For the text-containing cell, return its midpoint in (x, y) coordinate format. 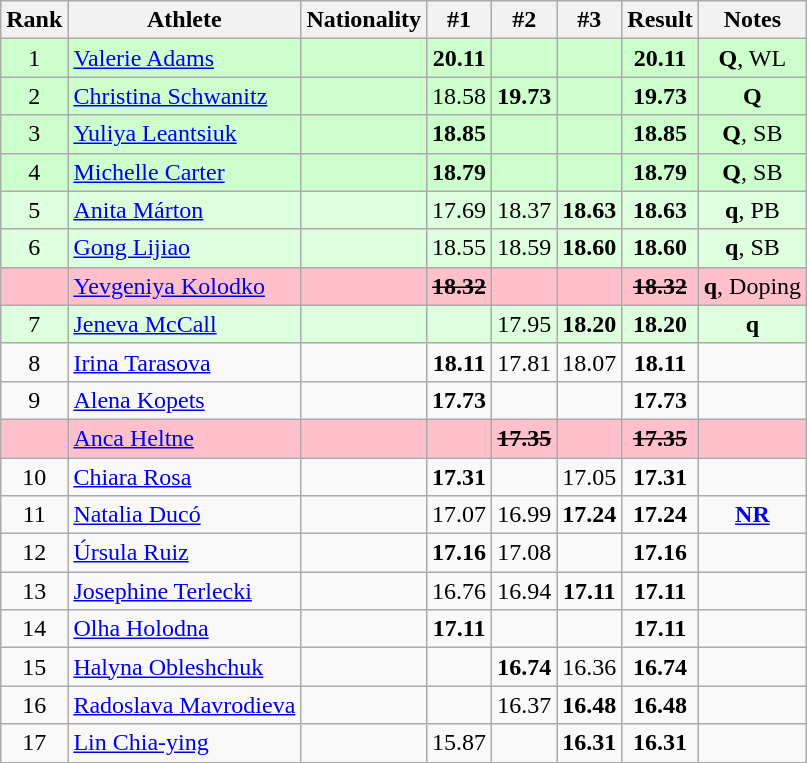
Q (752, 96)
Result (660, 20)
Lin Chia-ying (184, 743)
#3 (590, 20)
17.08 (524, 553)
Alena Kopets (184, 400)
15.87 (460, 743)
17.05 (590, 477)
Irina Tarasova (184, 362)
Halyna Obleshchuk (184, 667)
Anita Márton (184, 210)
4 (34, 172)
Michelle Carter (184, 172)
Q, WL (752, 58)
q, SB (752, 248)
Olha Holodna (184, 629)
q, Doping (752, 286)
11 (34, 515)
17 (34, 743)
Anca Heltne (184, 438)
Josephine Terlecki (184, 591)
#2 (524, 20)
Valerie Adams (184, 58)
Chiara Rosa (184, 477)
Notes (752, 20)
5 (34, 210)
Natalia Ducó (184, 515)
NR (752, 515)
q (752, 324)
17.81 (524, 362)
6 (34, 248)
Rank (34, 20)
16.36 (590, 667)
17.07 (460, 515)
12 (34, 553)
16.99 (524, 515)
8 (34, 362)
17.95 (524, 324)
16 (34, 705)
18.58 (460, 96)
14 (34, 629)
Gong Lijiao (184, 248)
7 (34, 324)
Jeneva McCall (184, 324)
3 (34, 134)
Radoslava Mavrodieva (184, 705)
#1 (460, 20)
18.59 (524, 248)
2 (34, 96)
10 (34, 477)
Yuliya Leantsiuk (184, 134)
15 (34, 667)
17.69 (460, 210)
Yevgeniya Kolodko (184, 286)
16.37 (524, 705)
Athlete (184, 20)
1 (34, 58)
13 (34, 591)
16.76 (460, 591)
Úrsula Ruiz (184, 553)
q, PB (752, 210)
18.55 (460, 248)
Christina Schwanitz (184, 96)
18.07 (590, 362)
9 (34, 400)
16.94 (524, 591)
18.37 (524, 210)
Nationality (364, 20)
